Detect which cell encompasses the target text, then output its [X, Y] center coordinate. 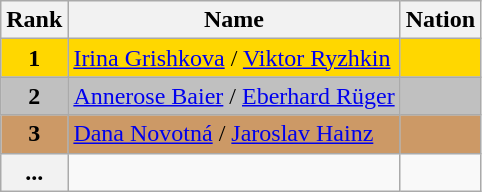
... [34, 172]
Dana Novotná / Jaroslav Hainz [234, 134]
Irina Grishkova / Viktor Ryzhkin [234, 58]
1 [34, 58]
Nation [440, 20]
Rank [34, 20]
3 [34, 134]
Name [234, 20]
Annerose Baier / Eberhard Rüger [234, 96]
2 [34, 96]
